For the text-containing cell, return its midpoint in (x, y) coordinate format. 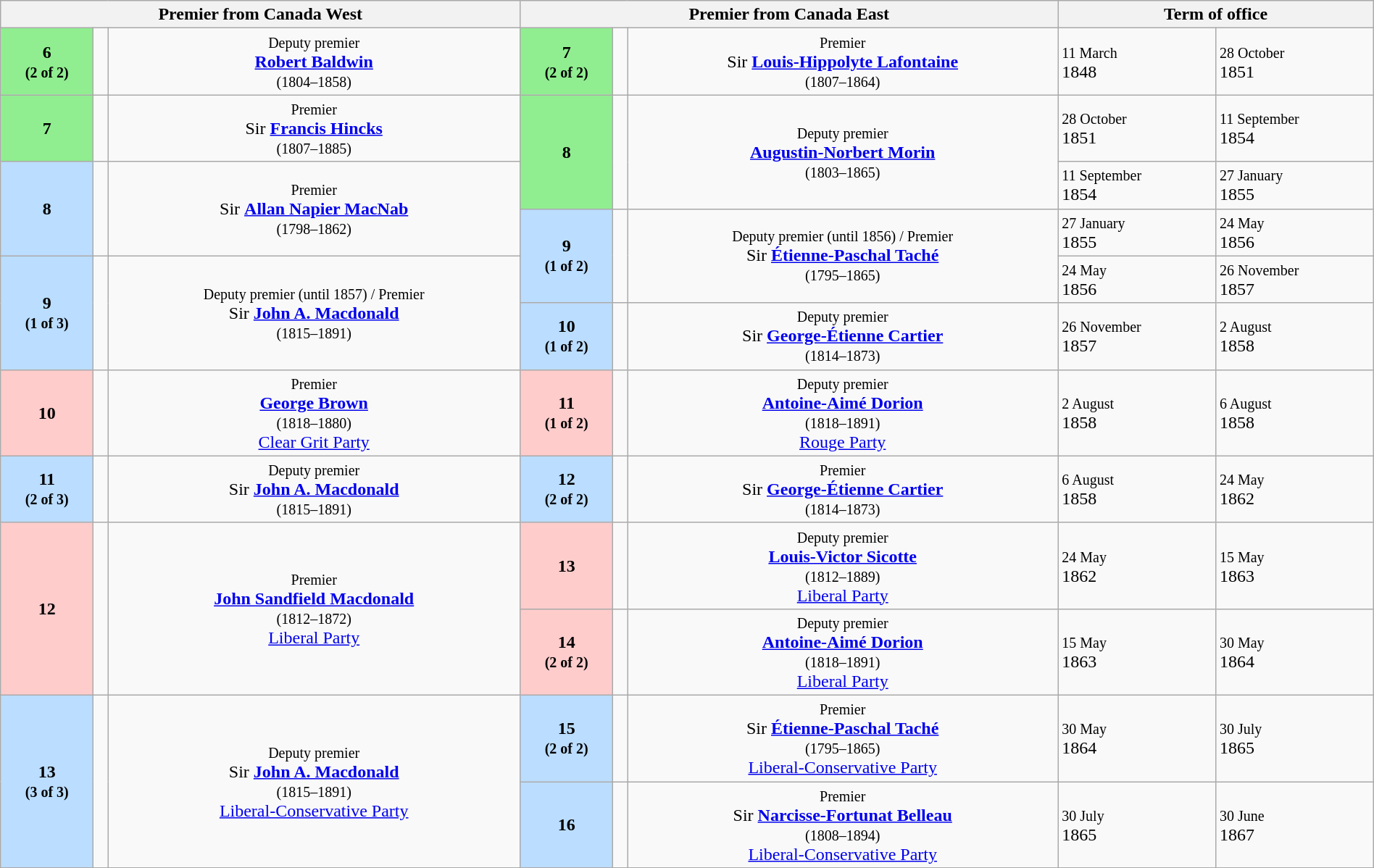
PremierGeorge Brown(1818–1880)Clear Grit Party (315, 413)
10(1 of 2) (567, 336)
30 June1867 (1294, 825)
Deputy premierAntoine-Aimé Dorion(1818–1891)Rouge Party (843, 413)
11(1 of 2) (567, 413)
9(1 of 3) (47, 313)
Deputy premier (until 1856) / PremierSir Étienne-Paschal Taché(1795–1865) (843, 256)
PremierSir George-Étienne Cartier(1814–1873) (843, 489)
Deputy premierSir John A. Macdonald(1815–1891)Liberal-Conservative Party (315, 781)
PremierSir Étienne-Paschal Taché(1795–1865)Liberal-Conservative Party (843, 738)
10 (47, 413)
PremierSir Francis Hincks(1807–1885) (315, 128)
PremierSir Allan Napier MacNab(1798–1862) (315, 209)
PremierJohn Sandfield Macdonald(1812–1872)Liberal Party (315, 609)
12(2 of 2) (567, 489)
PremierSir Narcisse-Fortunat Belleau(1808–1894)Liberal-Conservative Party (843, 825)
14(2 of 2) (567, 652)
11 March1848 (1137, 62)
PremierSir Louis-Hippolyte Lafontaine(1807–1864) (843, 62)
16 (567, 825)
Deputy premierLouis-Victor Sicotte(1812–1889)Liberal Party (843, 565)
Deputy premierAntoine-Aimé Dorion(1818–1891)Liberal Party (843, 652)
12 (47, 609)
Deputy premierSir John A. Macdonald(1815–1891) (315, 489)
13 (567, 565)
7(2 of 2) (567, 62)
Deputy premier (until 1857) / PremierSir John A. Macdonald(1815–1891) (315, 313)
15(2 of 2) (567, 738)
Term of office (1216, 14)
Premier from Canada East (789, 14)
13(3 of 3) (47, 781)
9(1 of 2) (567, 256)
11(2 of 3) (47, 489)
6(2 of 2) (47, 62)
Premier from Canada West (261, 14)
Deputy premierAugustin-Norbert Morin(1803–1865) (843, 152)
Deputy premierSir George-Étienne Cartier(1814–1873) (843, 336)
Deputy premierRobert Baldwin(1804–1858) (315, 62)
7 (47, 128)
